Determine the (x, y) coordinate at the center of the cell enclosing the given text.  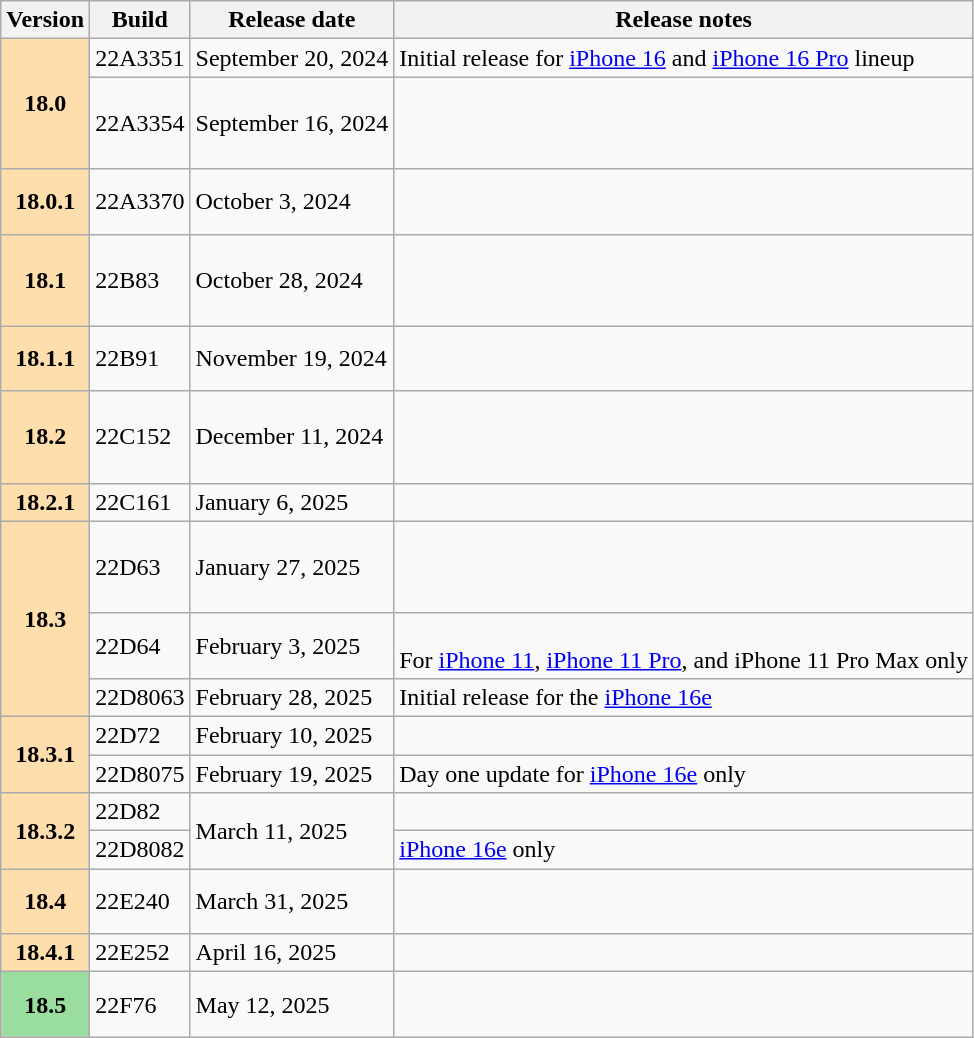
22D8075 (140, 773)
22B83 (140, 280)
Build (140, 20)
22D63 (140, 567)
22D72 (140, 735)
January 6, 2025 (292, 502)
iPhone 16e only (684, 850)
Initial release for iPhone 16 and iPhone 16 Pro lineup (684, 58)
22E240 (140, 902)
22D82 (140, 812)
18.3 (46, 618)
February 10, 2025 (292, 735)
22A3351 (140, 58)
September 20, 2024 (292, 58)
18.3.1 (46, 754)
October 28, 2024 (292, 280)
November 19, 2024 (292, 358)
Release notes (684, 20)
22D8063 (140, 697)
January 27, 2025 (292, 567)
18.0.1 (46, 202)
December 11, 2024 (292, 437)
Version (46, 20)
22F76 (140, 1004)
22E252 (140, 953)
18.1.1 (46, 358)
22A3354 (140, 123)
April 16, 2025 (292, 953)
October 3, 2024 (292, 202)
May 12, 2025 (292, 1004)
September 16, 2024 (292, 123)
February 3, 2025 (292, 646)
For iPhone 11, iPhone 11 Pro, and iPhone 11 Pro Max only (684, 646)
22B91 (140, 358)
18.0 (46, 104)
18.1 (46, 280)
March 31, 2025 (292, 902)
February 28, 2025 (292, 697)
18.2 (46, 437)
22C161 (140, 502)
Release date (292, 20)
18.3.2 (46, 831)
22D64 (140, 646)
Initial release for the iPhone 16e (684, 697)
22C152 (140, 437)
22A3370 (140, 202)
March 11, 2025 (292, 831)
22D8082 (140, 850)
Day one update for iPhone 16e only (684, 773)
18.5 (46, 1004)
18.2.1 (46, 502)
February 19, 2025 (292, 773)
18.4 (46, 902)
18.4.1 (46, 953)
